Identify which cell holds the provided text, then report its [x, y] central coordinate. 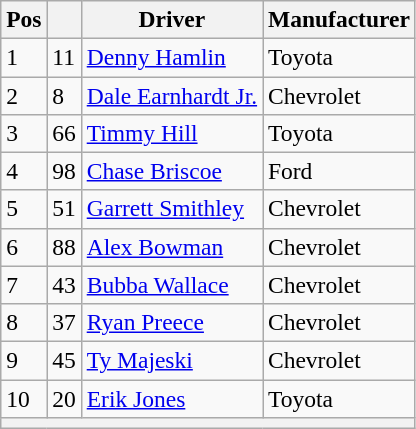
Ford [340, 171]
Dale Earnhardt Jr. [172, 95]
98 [64, 171]
Driver [172, 19]
Timmy Hill [172, 133]
Alex Bowman [172, 247]
6 [24, 247]
66 [64, 133]
3 [24, 133]
20 [64, 398]
37 [64, 322]
Ryan Preece [172, 322]
Manufacturer [340, 19]
1 [24, 57]
Bubba Wallace [172, 285]
51 [64, 209]
43 [64, 285]
Garrett Smithley [172, 209]
5 [24, 209]
Ty Majeski [172, 360]
Denny Hamlin [172, 57]
Pos [24, 19]
Erik Jones [172, 398]
9 [24, 360]
45 [64, 360]
11 [64, 57]
2 [24, 95]
7 [24, 285]
4 [24, 171]
88 [64, 247]
10 [24, 398]
Chase Briscoe [172, 171]
